Find where the given text appears and provide that cell's center as (x, y) coordinate. 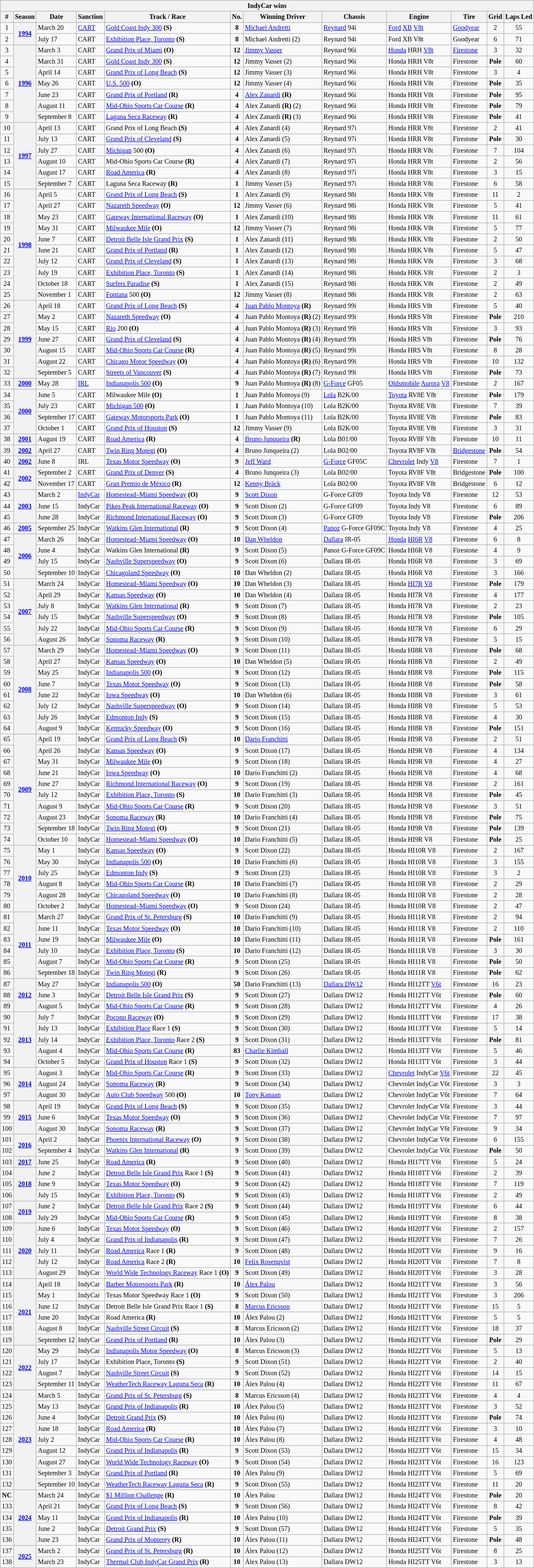
Álex Palou (6) (282, 1418)
June 3 (56, 995)
2007 (25, 611)
Scott Dixon (36) (282, 1118)
Juan Pablo Montoya (R) (2) (282, 317)
June 22 (56, 695)
151 (519, 729)
Pocono Raceway (O) (167, 1018)
122 (7, 1373)
Scott Dixon (3) (282, 517)
2019 (25, 1212)
July 14 (56, 1040)
No. (237, 17)
July 4 (56, 1240)
Scott Dixon (10) (282, 640)
May 15 (56, 328)
2025 (25, 1557)
137 (7, 1551)
March 29 (56, 651)
Scott Dixon (56) (282, 1507)
Jimmy Vasser (7) (282, 228)
2021 (25, 1312)
2012 (25, 996)
September 4 (56, 1151)
Kentucky Speedway (O) (167, 729)
133 (7, 1507)
103 (7, 1162)
Indianapolis Motor Speedway (O) (167, 1351)
Phoenix International Raceway (O) (167, 1140)
Alex Zanardi (11) (282, 239)
May 13 (56, 1407)
Jimmy Vasser (4) (282, 84)
113 (7, 1273)
Dario Franchitti (3) (282, 795)
Juan Pablo Montoya (9) (282, 395)
1998 (25, 245)
Dan Wheldon (5) (282, 662)
Scott Dixon (28) (282, 1007)
July 2 (56, 1440)
Dario Franchitti (10) (282, 929)
May 26 (56, 84)
July 7 (56, 1018)
Scott Dixon (37) (282, 1129)
Dan Wheldon (2) (282, 573)
Dario Franchitti (8) (282, 895)
116 (7, 1307)
Juan Pablo Montoya (10) (282, 406)
Sanction (90, 17)
136 (7, 1540)
Dario Franchitti (5) (282, 840)
59 (7, 673)
Scott Dixon (41) (282, 1173)
84 (7, 951)
Scott Dixon (4) (282, 529)
96 (7, 1084)
Thermal Club IndyCar Grand Prix (R) (167, 1562)
2020 (25, 1251)
Alex Zanardi (14) (282, 273)
Texas Motor Speedway Race 1 (O) (167, 1295)
Scott Dixon (32) (282, 1062)
Scott Dixon (38) (282, 1140)
June 20 (56, 1318)
Scott Dixon (45) (282, 1218)
Alex Zanardi (R) (282, 95)
21 (7, 251)
July 25 (56, 873)
September 5 (56, 373)
May 25 (56, 673)
43 (7, 495)
57 (7, 651)
May 2 (56, 317)
Track / Race (167, 17)
Scott Dixon (282, 495)
Dario Franchitti (4) (282, 817)
Scott Dixon (18) (282, 762)
66 (7, 751)
Juan Pablo Montoya (R) (4) (282, 340)
Juan Pablo Montoya (R) (3) (282, 328)
Laps Led (519, 17)
June 8 (56, 462)
Scott Dixon (39) (282, 1151)
125 (7, 1407)
Scott Dixon (5) (282, 551)
August 3 (56, 1073)
October 10 (56, 840)
Álex Palou (7) (282, 1429)
Alex Zanardi (R) (3) (282, 117)
Chassis (354, 17)
Alex Zanardi (R) (2) (282, 106)
June 19 (56, 940)
Scott Dixon (26) (282, 973)
91 (7, 1029)
Alex Zanardi (5) (282, 139)
Scott Dixon (25) (282, 962)
177 (519, 595)
2016 (25, 1145)
Engine (419, 17)
Alex Zanardi (4) (282, 128)
2013 (25, 1040)
Bruno Junqueira (2) (282, 451)
Scott Dixon (23) (282, 873)
June 25 (56, 1162)
Scott Dixon (46) (282, 1229)
Kenny Bräck (282, 484)
Dan Wheldon (282, 540)
Scott Dixon (19) (282, 784)
Juan Pablo Montoya (11) (282, 417)
August 24 (56, 1084)
109 (7, 1229)
Chevrolet Indy V8 (419, 462)
September 8 (56, 117)
Season (25, 17)
September 17 (56, 417)
121 (7, 1362)
Dario Franchitti (282, 740)
March 23 (56, 1562)
Scott Dixon (34) (282, 1084)
Auto Club Speedway 500 (O) (167, 1095)
118 (7, 1329)
Scott Dixon (11) (282, 651)
Marcus Ericsson (3) (282, 1351)
August 11 (56, 106)
112 (7, 1262)
Alex Zanardi (8) (282, 173)
1994 (25, 34)
Álex Palou (8) (282, 1440)
210 (519, 317)
Dario Franchitti (7) (282, 884)
Road America Race 2 (R) (167, 1262)
2018 (25, 1184)
June 11 (56, 929)
September 7 (56, 184)
Dario Franchitti (9) (282, 917)
April 21 (56, 1507)
March 3 (56, 50)
139 (519, 829)
April 26 (56, 751)
82 (7, 929)
Scott Dixon (21) (282, 829)
117 (7, 1318)
Exhibition Place Race 1 (S) (167, 1029)
August 28 (56, 895)
Alex Zanardi (7) (282, 162)
Grand Prix of Monterey (R) (167, 1540)
78 (7, 884)
Alex Zanardi (9) (282, 195)
Exhibition Place, Toronto Race 2 (S) (167, 1040)
Álex Palou (5) (282, 1407)
Tony Kanaan (282, 1095)
Fontana 500 (O) (167, 295)
April 13 (56, 128)
Álex Palou (10) (282, 1518)
July 26 (56, 717)
July 11 (56, 1251)
July 19 (56, 273)
2022 (25, 1368)
Lola B01/00 (354, 440)
124 (7, 1395)
Dario Franchitti (12) (282, 951)
131 (7, 1473)
Scott Dixon (52) (282, 1373)
Scott Dixon (43) (282, 1195)
May 11 (56, 1518)
Road America Race 1 (R) (167, 1251)
Juan Pablo Montoya (R) (7) (282, 373)
2009 (25, 790)
Álex Palou (4) (282, 1385)
120 (7, 1351)
Twin Ring Motegi (R) (167, 973)
IndyCar wins (267, 6)
Charlie Kimball (282, 1051)
April 29 (56, 595)
June 5 (56, 395)
September 2 (56, 473)
135 (7, 1529)
2023 (25, 1440)
88 (7, 995)
2001 (25, 440)
106 (7, 1195)
September 3 (56, 1473)
102 (7, 1151)
July 23 (56, 406)
Marcus Ericsson (4) (282, 1395)
Scott Dixon (15) (282, 717)
Scott Dixon (29) (282, 1018)
99 (7, 1118)
Juan Pablo Montoya (R) (6) (282, 362)
Felix Rosenqvist (282, 1262)
Álex Palou (9) (282, 1473)
Oldsmobile Aurora V8 (419, 384)
April 5 (56, 195)
Scott Dixon (8) (282, 617)
128 (7, 1440)
Jimmy Vasser (282, 50)
Gateway International Raceway (O) (167, 217)
November 17 (56, 484)
2003 (25, 506)
2006 (25, 556)
August 5 (56, 1007)
November 1 (56, 295)
Dan Wheldon (4) (282, 595)
August 26 (56, 640)
June 9 (56, 1184)
May 27 (56, 984)
33 (7, 384)
Rio 200 (O) (167, 328)
Scott Dixon (13) (282, 684)
65 (7, 740)
92 (7, 1040)
111 (7, 1251)
2011 (25, 945)
April 14 (56, 73)
August 15 (56, 351)
March 27 (56, 917)
Scott Dixon (54) (282, 1462)
Scott Dixon (31) (282, 1040)
Marcus Ericsson (282, 1307)
March 26 (56, 540)
85 (7, 962)
Scott Dixon (14) (282, 706)
2008 (25, 690)
August 27 (56, 1462)
Dario Franchitti (2) (282, 773)
1996 (25, 83)
Álex Palou (13) (282, 1562)
2005 (25, 529)
Surfers Paradise (S) (167, 284)
101 (7, 1140)
August 12 (56, 1451)
Jimmy Vasser (6) (282, 206)
G-Force GF05 (354, 384)
157 (519, 1229)
Scott Dixon (44) (282, 1207)
Grand Prix of St. Petersburg (R) (167, 1551)
June 15 (56, 506)
Alex Zanardi (10) (282, 217)
129 (7, 1451)
Scott Dixon (33) (282, 1073)
Scott Dixon (16) (282, 729)
October 18 (56, 284)
Scott Dixon (35) (282, 1107)
19 (7, 228)
August 23 (56, 817)
Alex Zanardi (13) (282, 262)
Dario Franchitti (11) (282, 940)
Alex Zanardi (15) (282, 284)
127 (7, 1429)
August 4 (56, 1051)
August 22 (56, 362)
July 10 (56, 951)
April 2 (56, 1140)
Dan Wheldon (3) (282, 584)
Scott Dixon (22) (282, 851)
Detroit Belle Isle Grand Prix Race 2 (S) (167, 1207)
1997 (25, 156)
World Wide Technology Raceway Race 1 (O) (167, 1273)
Dario Franchitti (6) (282, 862)
Álex Palou (11) (282, 1540)
July 29 (56, 1218)
August 17 (56, 173)
Dan Wheldon (6) (282, 695)
Scott Dixon (20) (282, 807)
166 (519, 573)
NC (7, 1496)
Michael Andretti (282, 28)
Scott Dixon (47) (282, 1240)
Bruno Junqueira (3) (282, 473)
May 23 (56, 217)
Pikes Peak International Raceway (O) (167, 506)
Grand Prix of Denver (S) (167, 473)
October 5 (56, 1062)
Dario Franchitti (13) (282, 984)
Scott Dixon (2) (282, 506)
Gran Premio de México (R) (167, 484)
August 29 (56, 1273)
130 (7, 1462)
Álex Palou (3) (282, 1340)
Gateway Motorsports Park (O) (167, 417)
Scott Dixon (42) (282, 1184)
March 20 (56, 28)
Juan Pablo Montoya (R) (8) (282, 384)
August 19 (56, 440)
Scott Dixon (55) (282, 1485)
September 25 (56, 529)
# (7, 17)
Jimmy Vasser (9) (282, 429)
May 28 (56, 384)
June 18 (56, 1429)
98 (7, 1107)
Chicago Motor Speedway (O) (167, 362)
Scott Dixon (48) (282, 1251)
Date (56, 17)
October 1 (56, 429)
Streets of Vancouver (S) (167, 373)
Scott Dixon (24) (282, 907)
May 29 (56, 1351)
July 22 (56, 629)
October 2 (56, 907)
80 (7, 907)
Scott Dixon (49) (282, 1273)
Grand Prix of Houston (S) (167, 429)
Barber Motorsports Park (R) (167, 1284)
Michael Andretti (2) (282, 39)
September 11 (56, 1385)
2015 (25, 1118)
Scott Dixon (6) (282, 562)
Scott Dixon (40) (282, 1162)
Jimmy Vasser (5) (282, 184)
Scott Dixon (57) (282, 1529)
72 (7, 817)
Grand Prix of Miami (O) (167, 50)
Bruno Junqueira (R) (282, 440)
Honda HI17TT V6t (419, 1162)
Scott Dixon (27) (282, 995)
Scott Dixon (9) (282, 629)
70 (7, 795)
138 (7, 1562)
Jeff Ward (282, 462)
Jimmy Vasser (3) (282, 73)
Scott Dixon (53) (282, 1451)
Juan Pablo Montoya (R) (282, 306)
90 (7, 1018)
September 12 (56, 1340)
114 (7, 1284)
June 28 (56, 517)
86 (7, 973)
G-Force GF05C (354, 462)
126 (7, 1418)
March 5 (56, 1395)
108 (7, 1218)
Juan Pablo Montoya (R) (5) (282, 351)
Grid (495, 17)
World Wide Technology Raceway (O) (167, 1462)
U.S. 500 (O) (167, 84)
July 8 (56, 606)
2014 (25, 1084)
Grand Prix of Houston Race 1 (S) (167, 1062)
July 27 (56, 151)
36 (7, 417)
Scott Dixon (30) (282, 1029)
Marcus Ericsson (2) (282, 1329)
Scott Dixon (50) (282, 1295)
2017 (25, 1162)
2024 (25, 1518)
August 10 (56, 162)
Winning Driver (282, 17)
1999 (25, 339)
Álex Palou (12) (282, 1551)
Scott Dixon (12) (282, 673)
Alex Zanardi (6) (282, 151)
107 (7, 1207)
Álex Palou (2) (282, 1318)
Jimmy Vasser (2) (282, 62)
Tire (469, 17)
May 30 (56, 862)
87 (7, 984)
June 12 (56, 1307)
2010 (25, 878)
Scott Dixon (7) (282, 606)
Scott Dixon (51) (282, 1362)
$1 Million Challenge (R) (167, 1496)
Jimmy Vasser (8) (282, 295)
Scott Dixon (17) (282, 751)
March 31 (56, 62)
Alex Zanardi (12) (282, 251)
